Identify which cell holds the provided text, then report its (X, Y) central coordinate. 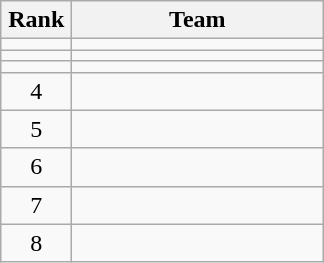
Team (198, 20)
8 (36, 243)
5 (36, 129)
4 (36, 91)
7 (36, 205)
6 (36, 167)
Rank (36, 20)
